Detect which cell encompasses the target text, then output its (x, y) center coordinate. 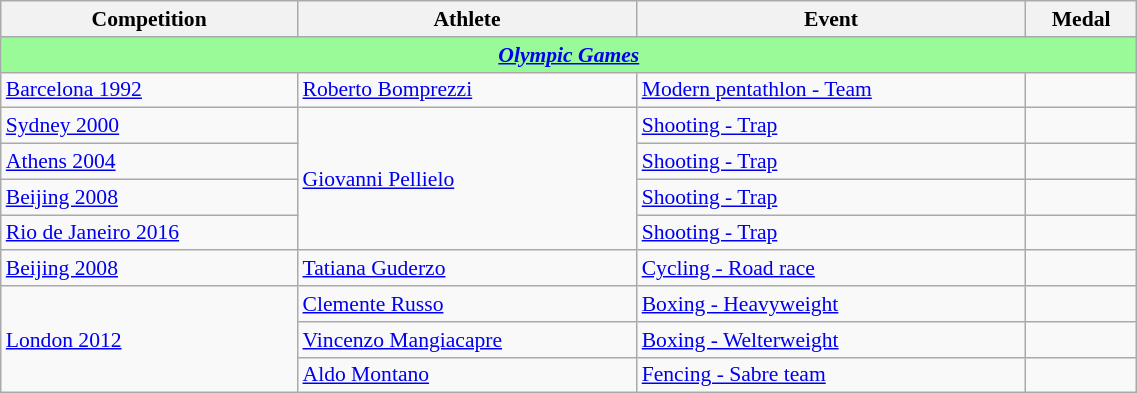
Athlete (466, 19)
Roberto Bomprezzi (466, 90)
Competition (150, 19)
Sydney 2000 (150, 126)
Giovanni Pellielo (466, 179)
Cycling - Road race (832, 269)
London 2012 (150, 340)
Medal (1080, 19)
Clemente Russo (466, 304)
Event (832, 19)
Rio de Janeiro 2016 (150, 233)
Athens 2004 (150, 162)
Boxing - Heavyweight (832, 304)
Fencing - Sabre team (832, 375)
Vincenzo Mangiacapre (466, 340)
Aldo Montano (466, 375)
Tatiana Guderzo (466, 269)
Barcelona 1992 (150, 90)
Boxing - Welterweight (832, 340)
Olympic Games (569, 55)
Modern pentathlon - Team (832, 90)
